Provide the [x, y] coordinate of the cell's center where the given text is located.  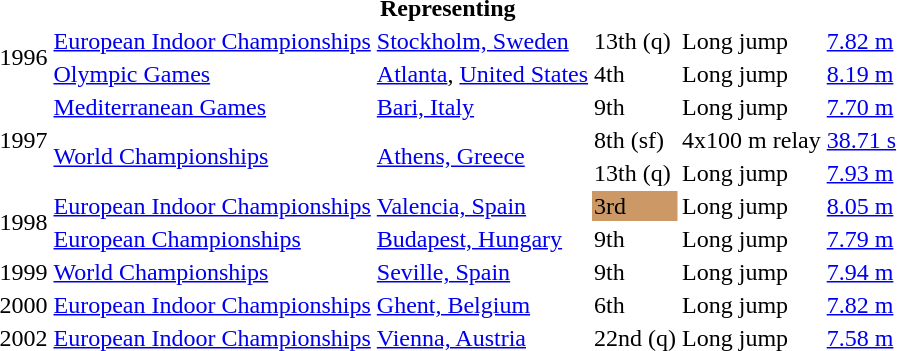
Bari, Italy [482, 107]
8.19 m [861, 74]
8th (sf) [636, 140]
Atlanta, United States [482, 74]
7.79 m [861, 239]
7.93 m [861, 173]
Mediterranean Games [212, 107]
6th [636, 305]
Seville, Spain [482, 272]
8.05 m [861, 206]
Budapest, Hungary [482, 239]
Ghent, Belgium [482, 305]
38.71 s [861, 140]
Olympic Games [212, 74]
Athens, Greece [482, 156]
4x100 m relay [752, 140]
European Championships [212, 239]
7.94 m [861, 272]
7.70 m [861, 107]
Valencia, Spain [482, 206]
4th [636, 74]
Stockholm, Sweden [482, 41]
3rd [636, 206]
